From the cell containing the given text, extract its center point as [X, Y] coordinate. 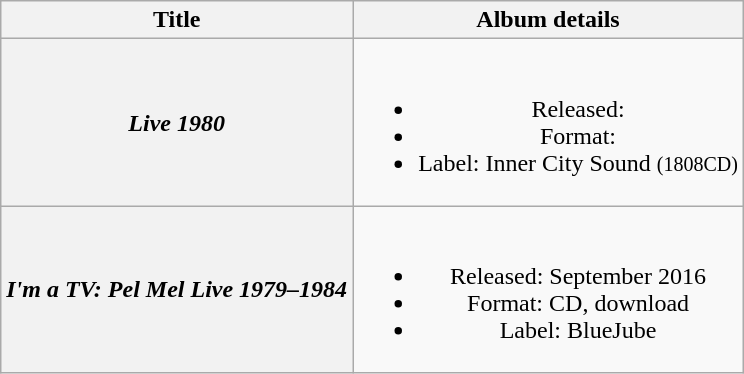
Album details [548, 20]
Released:Format:Label: Inner City Sound (1808CD) [548, 122]
Live 1980 [177, 122]
Released: September 2016Format: CD, downloadLabel: BlueJube [548, 290]
I'm a TV: Pel Mel Live 1979–1984 [177, 290]
Title [177, 20]
